Find where the given text appears and provide that cell's center as (X, Y) coordinate. 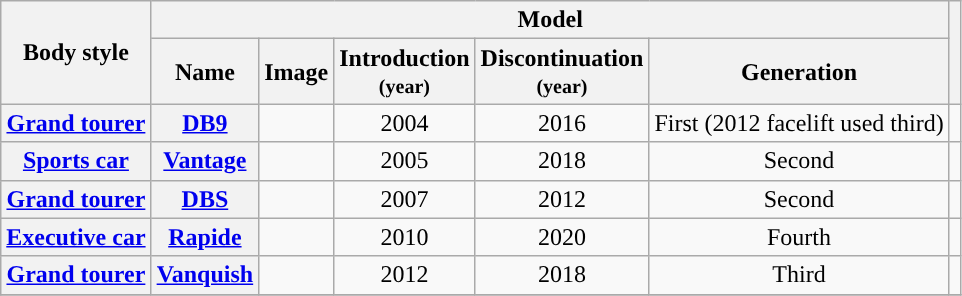
Introduction(year) (404, 72)
Sports car (76, 161)
Image (296, 72)
2020 (562, 237)
Model (550, 20)
Vantage (205, 161)
DB9 (205, 123)
2007 (404, 199)
Body style (76, 52)
Third (799, 275)
Fourth (799, 237)
Name (205, 72)
Vanquish (205, 275)
2005 (404, 161)
2016 (562, 123)
DBS (205, 199)
Rapide (205, 237)
Executive car (76, 237)
Generation (799, 72)
Discontinuation(year) (562, 72)
2010 (404, 237)
First (2012 facelift used third) (799, 123)
2004 (404, 123)
